Extract the [x, y] coordinate from the center of the cell holding the provided text.  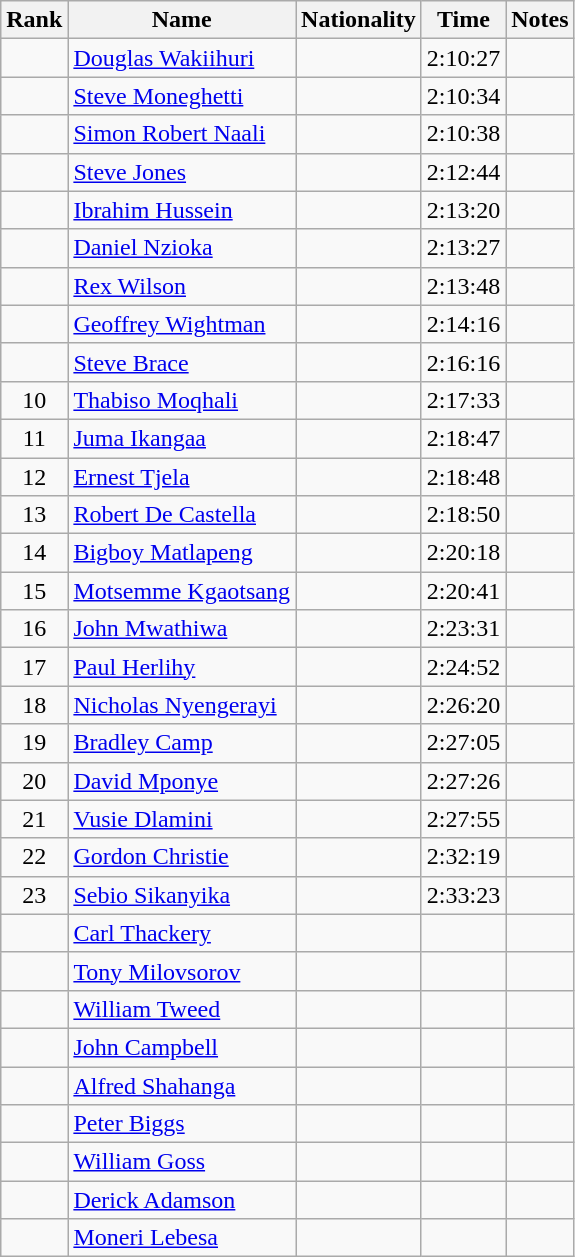
23 [34, 895]
13 [34, 515]
2:24:52 [463, 667]
Nicholas Nyengerayi [182, 705]
2:13:27 [463, 248]
Sebio Sikanyika [182, 895]
William Goss [182, 1162]
Bradley Camp [182, 743]
Bigboy Matlapeng [182, 553]
Paul Herlihy [182, 667]
Time [463, 20]
2:18:48 [463, 477]
David Mponye [182, 781]
2:12:44 [463, 172]
2:16:16 [463, 362]
2:20:41 [463, 591]
John Campbell [182, 1047]
Robert De Castella [182, 515]
2:18:47 [463, 438]
2:14:16 [463, 324]
Rank [34, 20]
Carl Thackery [182, 933]
2:27:05 [463, 743]
14 [34, 553]
19 [34, 743]
16 [34, 629]
2:10:27 [463, 58]
John Mwathiwa [182, 629]
17 [34, 667]
2:18:50 [463, 515]
Ibrahim Hussein [182, 210]
Steve Jones [182, 172]
15 [34, 591]
Peter Biggs [182, 1124]
Simon Robert Naali [182, 134]
10 [34, 400]
22 [34, 857]
Daniel Nzioka [182, 248]
Name [182, 20]
11 [34, 438]
Gordon Christie [182, 857]
Notes [540, 20]
2:23:31 [463, 629]
2:27:55 [463, 819]
2:10:34 [463, 96]
Juma Ikangaa [182, 438]
2:27:26 [463, 781]
2:26:20 [463, 705]
2:13:20 [463, 210]
2:13:48 [463, 286]
18 [34, 705]
Motsemme Kgaotsang [182, 591]
Moneri Lebesa [182, 1238]
Steve Moneghetti [182, 96]
2:32:19 [463, 857]
2:17:33 [463, 400]
12 [34, 477]
2:10:38 [463, 134]
Ernest Tjela [182, 477]
Geoffrey Wightman [182, 324]
Nationality [359, 20]
Rex Wilson [182, 286]
21 [34, 819]
William Tweed [182, 1009]
Thabiso Moqhali [182, 400]
Alfred Shahanga [182, 1085]
2:33:23 [463, 895]
Douglas Wakiihuri [182, 58]
Vusie Dlamini [182, 819]
Derick Adamson [182, 1200]
Steve Brace [182, 362]
2:20:18 [463, 553]
20 [34, 781]
Tony Milovsorov [182, 971]
